Locate the cell with the specified text and output its (X, Y) center coordinate. 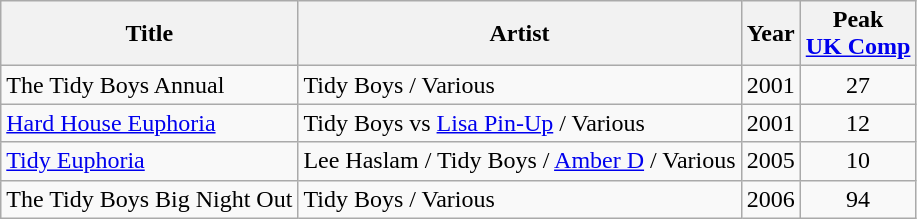
Lee Haslam / Tidy Boys / Amber D / Various (520, 161)
Hard House Euphoria (150, 123)
10 (858, 161)
Title (150, 34)
Year (770, 34)
The Tidy Boys Big Night Out (150, 199)
12 (858, 123)
2005 (770, 161)
27 (858, 85)
94 (858, 199)
Peak UK Comp (858, 34)
Tidy Boys vs Lisa Pin-Up / Various (520, 123)
Artist (520, 34)
2006 (770, 199)
Tidy Euphoria (150, 161)
The Tidy Boys Annual (150, 85)
